Locate the cell with the specified text and output its (x, y) center coordinate. 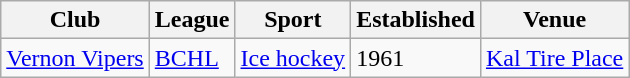
BCHL (192, 58)
Established (416, 20)
Club (75, 20)
Kal Tire Place (554, 58)
League (192, 20)
Ice hockey (293, 58)
1961 (416, 58)
Venue (554, 20)
Sport (293, 20)
Vernon Vipers (75, 58)
